Pinpoint the cell where the given text exists, returning its [X, Y] midpoint coordinate. 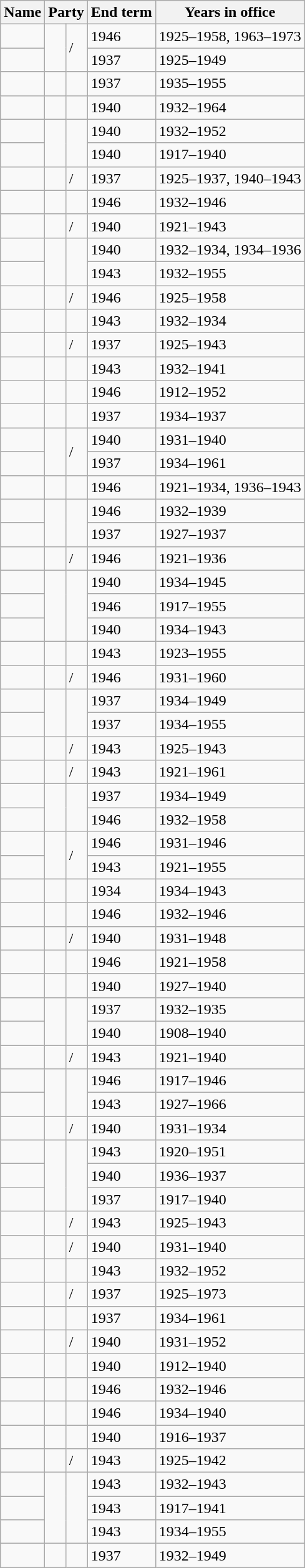
1912–1940 [230, 1365]
1932–1943 [230, 1484]
1923–1955 [230, 653]
1934–1940 [230, 1413]
1932–1939 [230, 511]
1917–1955 [230, 606]
1921–1961 [230, 772]
1935–1955 [230, 84]
1921–1943 [230, 226]
1908–1940 [230, 1033]
1932–1935 [230, 1009]
1921–1955 [230, 867]
1932–1955 [230, 273]
1932–1934 [230, 321]
End term [121, 12]
1917–1941 [230, 1508]
1936–1937 [230, 1176]
1934 [121, 891]
Years in office [230, 12]
1932–1964 [230, 107]
1927–1966 [230, 1105]
1931–1934 [230, 1128]
1921–1958 [230, 962]
Party [66, 12]
1921–1934, 1936–1943 [230, 487]
1920–1951 [230, 1152]
1917–1946 [230, 1081]
Name [22, 12]
1931–1948 [230, 938]
1927–1940 [230, 985]
1932–1934, 1934–1936 [230, 249]
1932–1958 [230, 820]
1925–1937, 1940–1943 [230, 178]
1934–1945 [230, 582]
1925–1949 [230, 60]
1925–1942 [230, 1461]
1925–1958, 1963–1973 [230, 36]
1931–1946 [230, 843]
1931–1960 [230, 677]
1931–1952 [230, 1342]
1925–1973 [230, 1294]
1916–1937 [230, 1436]
1927–1937 [230, 535]
1932–1941 [230, 369]
1934–1937 [230, 416]
1925–1958 [230, 298]
1932–1949 [230, 1556]
1921–1940 [230, 1057]
1912–1952 [230, 392]
1921–1936 [230, 558]
